From the cell containing the given text, extract its center point as (X, Y) coordinate. 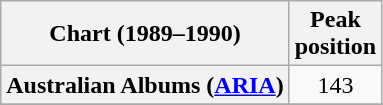
Peakposition (335, 34)
143 (335, 85)
Australian Albums (ARIA) (145, 85)
Chart (1989–1990) (145, 34)
